Scan for the cell matching the given text and deliver its [x, y] coordinate at center. 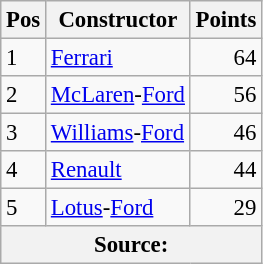
5 [24, 208]
Source: [132, 245]
Points [226, 20]
44 [226, 170]
Lotus-Ford [118, 208]
29 [226, 208]
Constructor [118, 20]
64 [226, 58]
46 [226, 133]
3 [24, 133]
Renault [118, 170]
4 [24, 170]
56 [226, 95]
Williams-Ford [118, 133]
2 [24, 95]
McLaren-Ford [118, 95]
1 [24, 58]
Ferrari [118, 58]
Pos [24, 20]
